Output the (X, Y) coordinate of the center of the cell containing the given text.  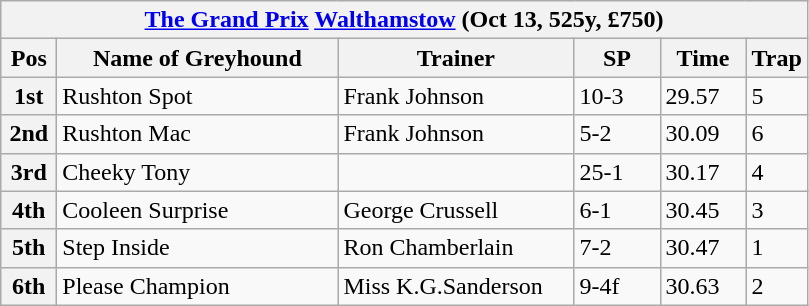
Rushton Spot (198, 96)
5 (776, 96)
Rushton Mac (198, 134)
1 (776, 248)
5-2 (617, 134)
4th (29, 210)
Miss K.G.Sanderson (456, 286)
Pos (29, 58)
6th (29, 286)
30.45 (703, 210)
George Crussell (456, 210)
Ron Chamberlain (456, 248)
30.47 (703, 248)
30.09 (703, 134)
6-1 (617, 210)
1st (29, 96)
29.57 (703, 96)
Cooleen Surprise (198, 210)
2nd (29, 134)
Cheeky Tony (198, 172)
Time (703, 58)
Step Inside (198, 248)
2 (776, 286)
3 (776, 210)
30.17 (703, 172)
SP (617, 58)
10-3 (617, 96)
Trainer (456, 58)
4 (776, 172)
30.63 (703, 286)
Trap (776, 58)
The Grand Prix Walthamstow (Oct 13, 525y, £750) (404, 20)
Name of Greyhound (198, 58)
6 (776, 134)
25-1 (617, 172)
3rd (29, 172)
9-4f (617, 286)
5th (29, 248)
7-2 (617, 248)
Please Champion (198, 286)
